Find where the given text appears and provide that cell's center as (x, y) coordinate. 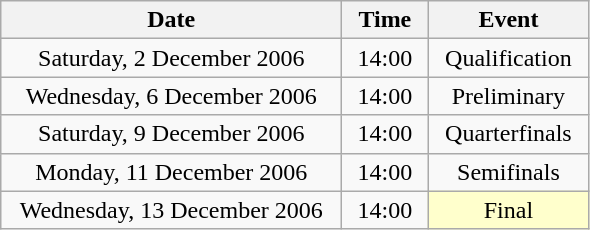
Wednesday, 6 December 2006 (172, 96)
Wednesday, 13 December 2006 (172, 210)
Saturday, 2 December 2006 (172, 58)
Final (508, 210)
Event (508, 20)
Preliminary (508, 96)
Time (385, 20)
Semifinals (508, 172)
Quarterfinals (508, 134)
Monday, 11 December 2006 (172, 172)
Saturday, 9 December 2006 (172, 134)
Qualification (508, 58)
Date (172, 20)
